Extract the [x, y] coordinate from the center of the cell holding the provided text.  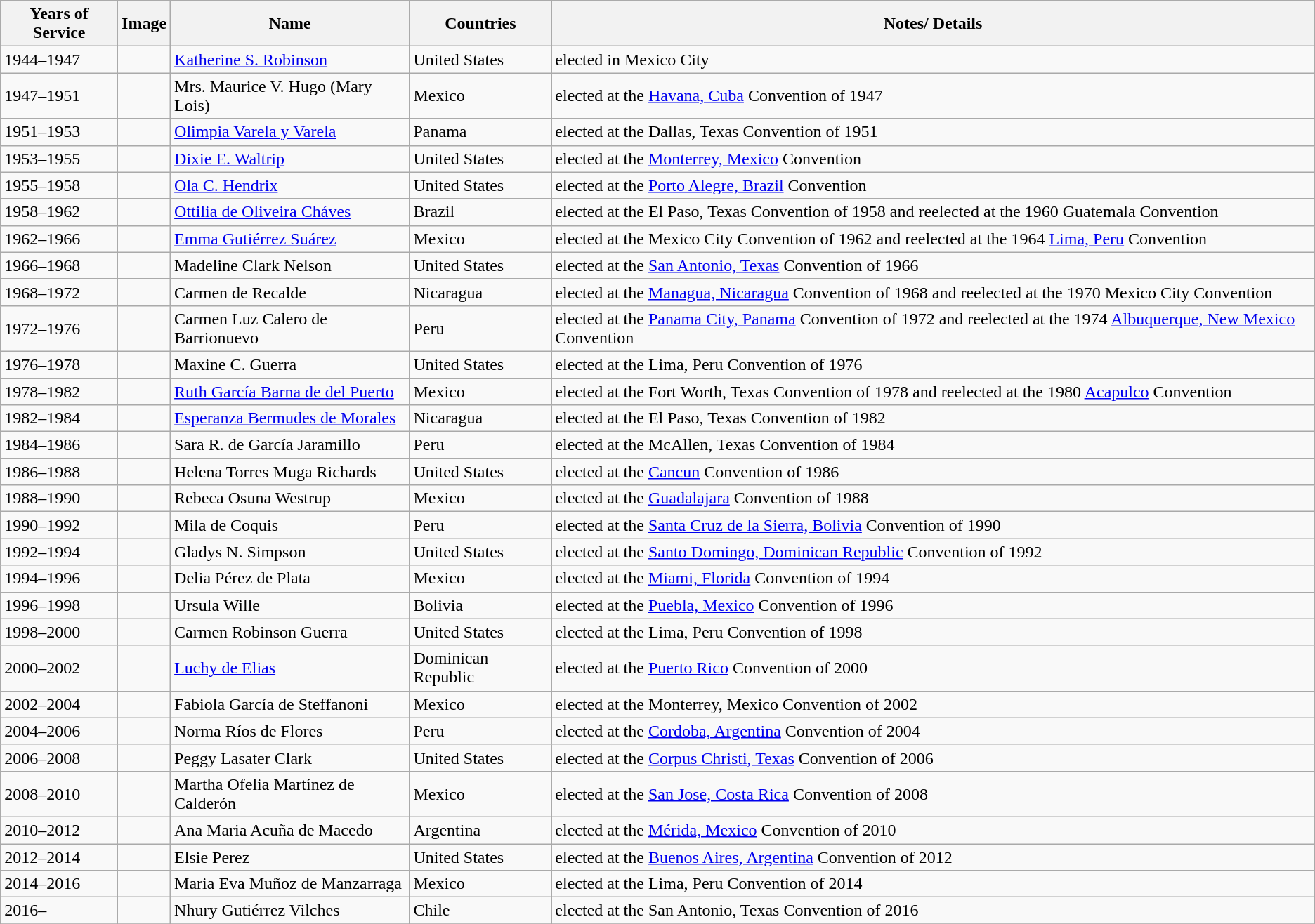
1978–1982 [59, 391]
1951–1953 [59, 132]
elected at the Corpus Christi, Texas Convention of 2006 [933, 758]
elected at the Cancun Convention of 1986 [933, 472]
1947–1951 [59, 95]
Ruth García Barna de del Puerto [290, 391]
elected at the Puebla, Mexico Convention of 1996 [933, 605]
elected at the Santa Cruz de la Sierra, Bolivia Convention of 1990 [933, 525]
Brazil [480, 212]
1968–1972 [59, 292]
Olimpia Varela y Varela [290, 132]
Norma Ríos de Flores [290, 731]
Bolivia [480, 605]
Dominican Republic [480, 668]
elected at the Monterrey, Mexico Convention [933, 159]
elected at the McAllen, Texas Convention of 1984 [933, 445]
Chile [480, 911]
1958–1962 [59, 212]
elected at the Buenos Aires, Argentina Convention of 2012 [933, 857]
2002–2004 [59, 704]
Madeline Clark Nelson [290, 265]
Sara R. de García Jaramillo [290, 445]
Katherine S. Robinson [290, 60]
2004–2006 [59, 731]
Ursula Wille [290, 605]
Maxine C. Guerra [290, 364]
Gladys N. Simpson [290, 552]
Dixie E. Waltrip [290, 159]
elected at the San Antonio, Texas Convention of 1966 [933, 265]
Mrs. Maurice V. Hugo (Mary Lois) [290, 95]
Mila de Coquis [290, 525]
elected at the Havana, Cuba Convention of 1947 [933, 95]
2000–2002 [59, 668]
2008–2010 [59, 793]
elected at the Santo Domingo, Dominican Republic Convention of 1992 [933, 552]
elected at the Panama City, Panama Convention of 1972 and reelected at the 1974 Albuquerque, New Mexico Convention [933, 329]
1996–1998 [59, 605]
2010–2012 [59, 830]
1953–1955 [59, 159]
Countries [480, 24]
1962–1966 [59, 239]
1976–1978 [59, 364]
Peggy Lasater Clark [290, 758]
elected at the El Paso, Texas Convention of 1958 and reelected at the 1960 Guatemala Convention [933, 212]
1990–1992 [59, 525]
Years of Service [59, 24]
Rebeca Osuna Westrup [290, 499]
1972–1976 [59, 329]
2016– [59, 911]
Ola C. Hendrix [290, 185]
elected at the Managua, Nicaragua Convention of 1968 and reelected at the 1970 Mexico City Convention [933, 292]
Delia Pérez de Plata [290, 579]
elected at the Mexico City Convention of 1962 and reelected at the 1964 Lima, Peru Convention [933, 239]
Emma Gutiérrez Suárez [290, 239]
elected in Mexico City [933, 60]
elected at the Lima, Peru Convention of 2014 [933, 884]
2012–2014 [59, 857]
elected at the El Paso, Texas Convention of 1982 [933, 418]
Carmen Luz Calero de Barrionuevo [290, 329]
1994–1996 [59, 579]
1966–1968 [59, 265]
Panama [480, 132]
elected at the Mérida, Mexico Convention of 2010 [933, 830]
elected at the Puerto Rico Convention of 2000 [933, 668]
Elsie Perez [290, 857]
Ana Maria Acuña de Macedo [290, 830]
Carmen Robinson Guerra [290, 632]
1998–2000 [59, 632]
1955–1958 [59, 185]
Name [290, 24]
elected at the Fort Worth, Texas Convention of 1978 and reelected at the 1980 Acapulco Convention [933, 391]
Martha Ofelia Martínez de Calderón [290, 793]
elected at the Cordoba, Argentina Convention of 2004 [933, 731]
2006–2008 [59, 758]
elected at the San Jose, Costa Rica Convention of 2008 [933, 793]
Maria Eva Muñoz de Manzarraga [290, 884]
Image [145, 24]
Carmen de Recalde [290, 292]
1944–1947 [59, 60]
1986–1988 [59, 472]
elected at the Lima, Peru Convention of 1976 [933, 364]
Esperanza Bermudes de Morales [290, 418]
1988–1990 [59, 499]
elected at the Miami, Florida Convention of 1994 [933, 579]
elected at the Porto Alegre, Brazil Convention [933, 185]
Argentina [480, 830]
elected at the Lima, Peru Convention of 1998 [933, 632]
Luchy de Elias [290, 668]
Fabiola García de Steffanoni [290, 704]
1992–1994 [59, 552]
elected at the Guadalajara Convention of 1988 [933, 499]
Notes/ Details [933, 24]
Nhury Gutiérrez Vilches [290, 911]
Ottilia de Oliveira Cháves [290, 212]
1982–1984 [59, 418]
1984–1986 [59, 445]
elected at the San Antonio, Texas Convention of 2016 [933, 911]
Helena Torres Muga Richards [290, 472]
2014–2016 [59, 884]
elected at the Monterrey, Mexico Convention of 2002 [933, 704]
elected at the Dallas, Texas Convention of 1951 [933, 132]
